Find where the given text appears and provide that cell's center as [x, y] coordinate. 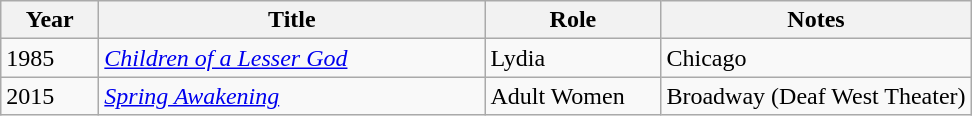
Year [50, 20]
Notes [816, 20]
Lydia [573, 58]
Role [573, 20]
Spring Awakening [292, 96]
2015 [50, 96]
Chicago [816, 58]
Title [292, 20]
1985 [50, 58]
Broadway (Deaf West Theater) [816, 96]
Children of a Lesser God [292, 58]
Adult Women [573, 96]
